Find where the given text appears and provide that cell's center as (x, y) coordinate. 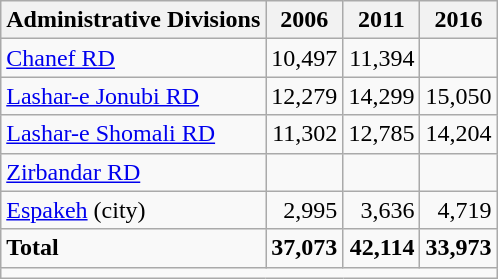
Lashar-e Shomali RD (134, 134)
4,719 (458, 210)
Chanef RD (134, 58)
11,394 (382, 58)
2006 (304, 20)
33,973 (458, 248)
2,995 (304, 210)
Espakeh (city) (134, 210)
Total (134, 248)
3,636 (382, 210)
14,204 (458, 134)
12,279 (304, 96)
14,299 (382, 96)
2011 (382, 20)
42,114 (382, 248)
37,073 (304, 248)
Zirbandar RD (134, 172)
Administrative Divisions (134, 20)
11,302 (304, 134)
12,785 (382, 134)
10,497 (304, 58)
15,050 (458, 96)
2016 (458, 20)
Lashar-e Jonubi RD (134, 96)
